Search for the cell housing the specified text and yield its (x, y) center coordinate. 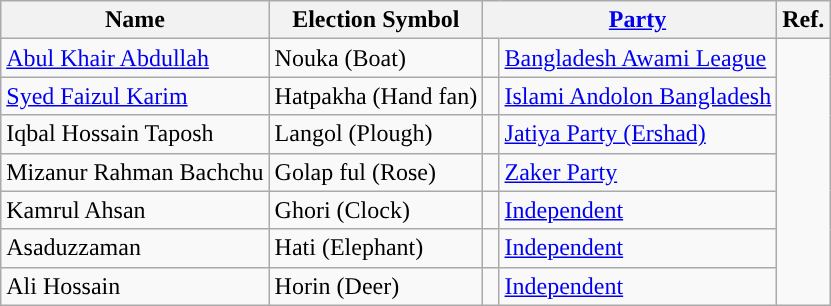
Kamrul Ahsan (135, 210)
Golap ful (Rose) (376, 172)
Jatiya Party (Ershad) (638, 134)
Bangladesh Awami League (638, 58)
Ali Hossain (135, 286)
Ref. (804, 20)
Nouka (Boat) (376, 58)
Hatpakha (Hand fan) (376, 96)
Horin (Deer) (376, 286)
Ghori (Clock) (376, 210)
Asaduzzaman (135, 248)
Election Symbol (376, 20)
Syed Faizul Karim (135, 96)
Mizanur Rahman Bachchu (135, 172)
Party (638, 20)
Islami Andolon Bangladesh (638, 96)
Zaker Party (638, 172)
Name (135, 20)
Iqbal Hossain Taposh (135, 134)
Abul Khair Abdullah (135, 58)
Hati (Elephant) (376, 248)
Langol (Plough) (376, 134)
